Provide the (X, Y) coordinate of the cell's center where the given text is located.  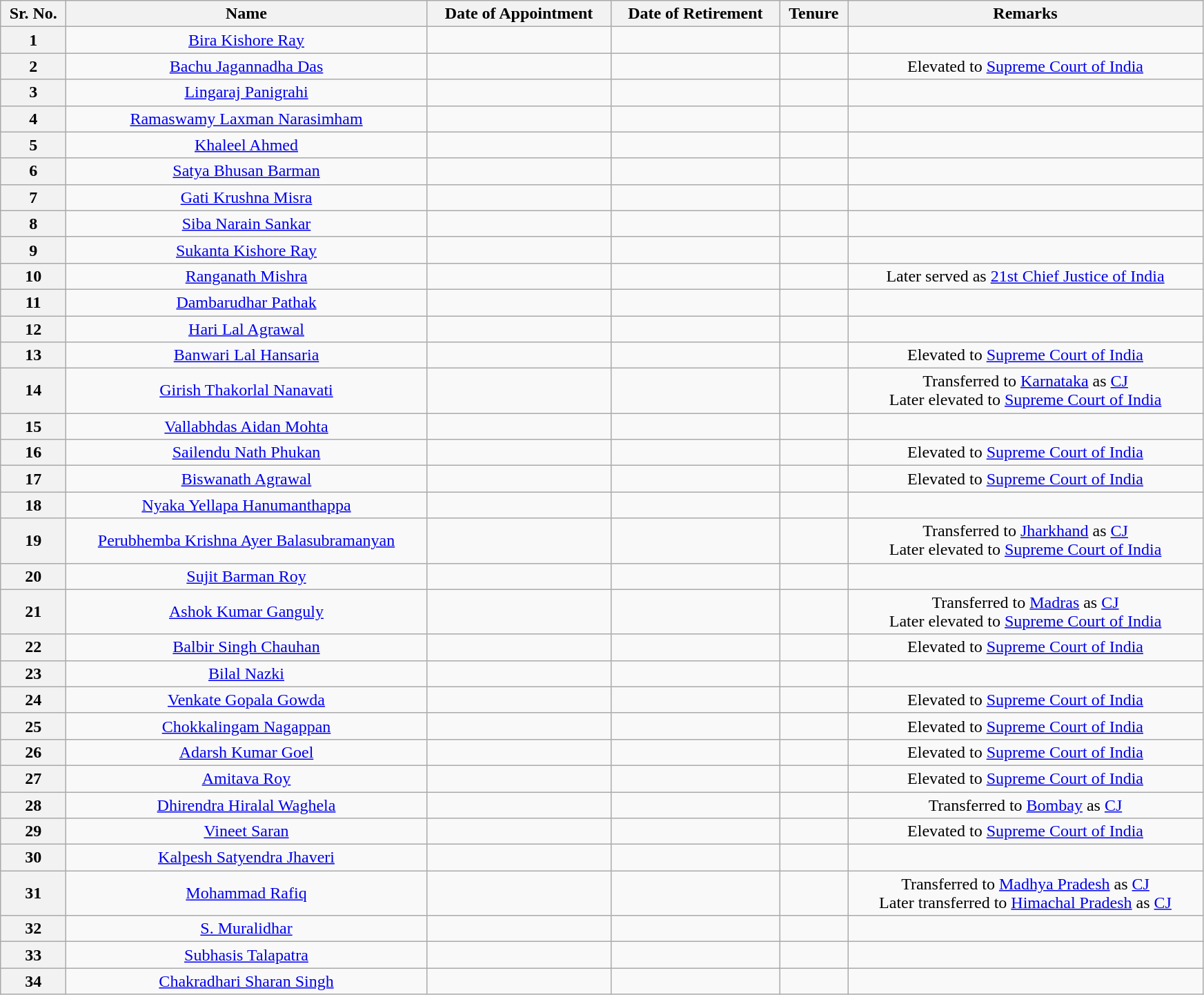
Transferred to Madhya Pradesh as CJ Later transferred to Himachal Pradesh as CJ (1025, 893)
5 (33, 145)
Sukanta Kishore Ray (247, 250)
29 (33, 831)
Mohammad Rafiq (247, 893)
Date of Appointment (519, 14)
3 (33, 92)
Nyaka Yellapa Hanumanthappa (247, 505)
24 (33, 700)
Dhirendra Hiralal Waghela (247, 805)
11 (33, 302)
19 (33, 541)
25 (33, 726)
7 (33, 197)
Chokkalingam Nagappan (247, 726)
16 (33, 453)
33 (33, 955)
S. Muralidhar (247, 929)
Biswanath Agrawal (247, 479)
18 (33, 505)
Satya Bhusan Barman (247, 171)
Gati Krushna Misra (247, 197)
20 (33, 576)
26 (33, 752)
34 (33, 981)
30 (33, 858)
32 (33, 929)
Chakradhari Sharan Singh (247, 981)
14 (33, 391)
27 (33, 778)
Transferred to Madras as CJ Later elevated to Supreme Court of India (1025, 611)
15 (33, 426)
Perubhemba Krishna Ayer Balasubramanyan (247, 541)
Lingaraj Panigrahi (247, 92)
6 (33, 171)
Ramaswamy Laxman Narasimham (247, 119)
Date of Retirement (695, 14)
23 (33, 673)
Remarks (1025, 14)
22 (33, 647)
Dambarudhar Pathak (247, 302)
2 (33, 66)
Khaleel Ahmed (247, 145)
Venkate Gopala Gowda (247, 700)
Siba Narain Sankar (247, 224)
Hari Lal Agrawal (247, 329)
Ashok Kumar Ganguly (247, 611)
10 (33, 276)
Ranganath Mishra (247, 276)
21 (33, 611)
Vallabhdas Aidan Mohta (247, 426)
28 (33, 805)
4 (33, 119)
Vineet Saran (247, 831)
12 (33, 329)
Tenure (813, 14)
Bilal Nazki (247, 673)
13 (33, 355)
17 (33, 479)
Subhasis Talapatra (247, 955)
9 (33, 250)
Adarsh Kumar Goel (247, 752)
Transferred to Karnataka as CJ Later elevated to Supreme Court of India (1025, 391)
Later served as 21st Chief Justice of India (1025, 276)
Sr. No. (33, 14)
Banwari Lal Hansaria (247, 355)
Amitava Roy (247, 778)
Girish Thakorlal Nanavati (247, 391)
Sujit Barman Roy (247, 576)
Transferred to Jharkhand as CJ Later elevated to Supreme Court of India (1025, 541)
Name (247, 14)
Balbir Singh Chauhan (247, 647)
Kalpesh Satyendra Jhaveri (247, 858)
8 (33, 224)
Bachu Jagannadha Das (247, 66)
Bira Kishore Ray (247, 40)
Sailendu Nath Phukan (247, 453)
1 (33, 40)
31 (33, 893)
Transferred to Bombay as CJ (1025, 805)
